Locate the cell with the specified text and output its [X, Y] center coordinate. 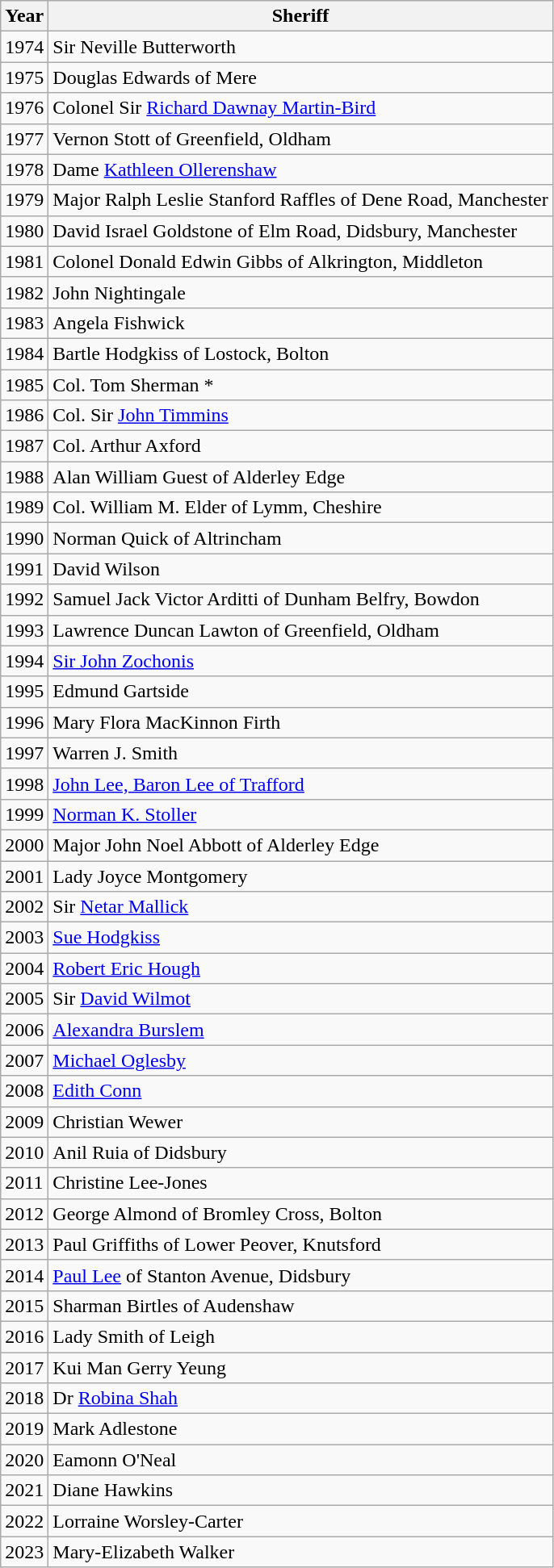
Alan William Guest of Alderley Edge [300, 477]
Norman Quick of Altrincham [300, 538]
1976 [24, 108]
Mary-Elizabeth Walker [300, 1552]
1995 [24, 692]
1977 [24, 139]
David Wilson [300, 569]
Year [24, 16]
2018 [24, 1399]
Lorraine Worsley-Carter [300, 1521]
Dr Robina Shah [300, 1399]
Major John Noel Abbott of Alderley Edge [300, 845]
Samuel Jack Victor Arditti of Dunham Belfry, Bowdon [300, 600]
Lady Smith of Leigh [300, 1336]
2019 [24, 1429]
2022 [24, 1521]
1982 [24, 292]
Sir David Wilmot [300, 999]
Warren J. Smith [300, 753]
Paul Griffiths of Lower Peover, Knutsford [300, 1244]
1990 [24, 538]
John Nightingale [300, 292]
David Israel Goldstone of Elm Road, Didsbury, Manchester [300, 231]
Lady Joyce Montgomery [300, 876]
Angela Fishwick [300, 323]
2023 [24, 1552]
Colonel Sir Richard Dawnay Martin-Bird [300, 108]
1979 [24, 200]
Mark Adlestone [300, 1429]
1983 [24, 323]
Col. William M. Elder of Lymm, Cheshire [300, 508]
Mary Flora MacKinnon Firth [300, 722]
1986 [24, 416]
2020 [24, 1460]
1994 [24, 661]
1992 [24, 600]
Major Ralph Leslie Stanford Raffles of Dene Road, Manchester [300, 200]
George Almond of Bromley Cross, Bolton [300, 1214]
Col. Tom Sherman * [300, 385]
Alexandra Burslem [300, 1030]
2013 [24, 1244]
Colonel Donald Edwin Gibbs of Alkrington, Middleton [300, 261]
2015 [24, 1306]
2000 [24, 845]
2016 [24, 1336]
2010 [24, 1152]
Sir Neville Butterworth [300, 47]
Bartle Hodgkiss of Lostock, Bolton [300, 353]
Robert Eric Hough [300, 968]
Christian Wewer [300, 1122]
Douglas Edwards of Mere [300, 77]
2001 [24, 876]
2005 [24, 999]
2004 [24, 968]
2011 [24, 1183]
Sheriff [300, 16]
1999 [24, 814]
John Lee, Baron Lee of Trafford [300, 784]
Lawrence Duncan Lawton of Greenfield, Oldham [300, 630]
Sue Hodgkiss [300, 938]
Edith Conn [300, 1091]
1998 [24, 784]
1985 [24, 385]
Norman K. Stoller [300, 814]
1991 [24, 569]
2017 [24, 1368]
Michael Oglesby [300, 1060]
Col. Arthur Axford [300, 446]
2009 [24, 1122]
1980 [24, 231]
2006 [24, 1030]
Sharman Birtles of Audenshaw [300, 1306]
1989 [24, 508]
1978 [24, 169]
2012 [24, 1214]
2021 [24, 1491]
Anil Ruia of Didsbury [300, 1152]
2008 [24, 1091]
1996 [24, 722]
Kui Man Gerry Yeung [300, 1368]
1981 [24, 261]
Christine Lee-Jones [300, 1183]
Sir John Zochonis [300, 661]
1988 [24, 477]
1987 [24, 446]
1997 [24, 753]
1993 [24, 630]
Paul Lee of Stanton Avenue, Didsbury [300, 1275]
Eamonn O'Neal [300, 1460]
2002 [24, 907]
Diane Hawkins [300, 1491]
Edmund Gartside [300, 692]
Vernon Stott of Greenfield, Oldham [300, 139]
Dame Kathleen Ollerenshaw [300, 169]
2003 [24, 938]
2007 [24, 1060]
Col. Sir John Timmins [300, 416]
Sir Netar Mallick [300, 907]
1974 [24, 47]
1975 [24, 77]
2014 [24, 1275]
1984 [24, 353]
